Determine the [X, Y] coordinate at the center of the cell enclosing the given text.  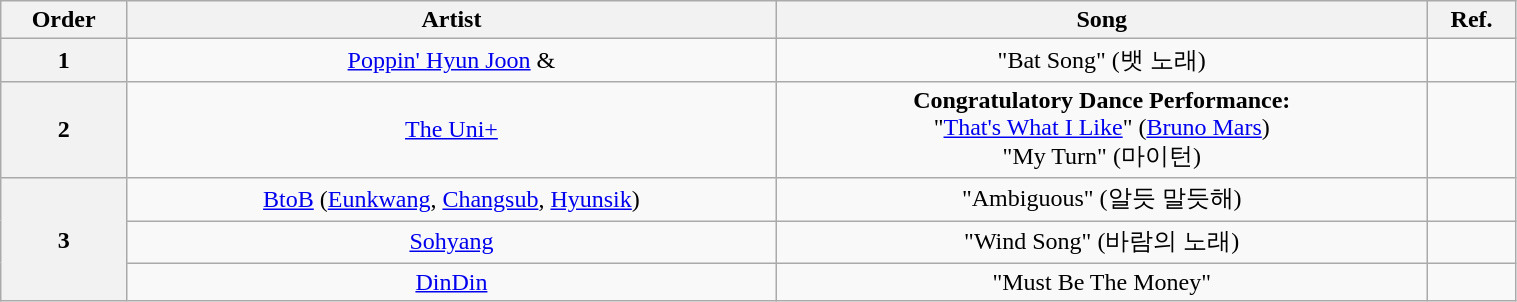
Order [64, 20]
The Uni+ [452, 130]
DinDin [452, 282]
"Wind Song" (바람의 노래) [1102, 242]
Sohyang [452, 242]
3 [64, 240]
Poppin' Hyun Joon & [452, 60]
"Must Be The Money" [1102, 282]
"Ambiguous" (알듯 말듯해) [1102, 200]
Ref. [1472, 20]
"Bat Song" (뱃 노래) [1102, 60]
Congratulatory Dance Performance:"That's What I Like" (Bruno Mars)"My Turn" (마이턴) [1102, 130]
BtoB (Eunkwang, Changsub, Hyunsik) [452, 200]
Artist [452, 20]
Song [1102, 20]
2 [64, 130]
1 [64, 60]
